For the text-containing cell, return its midpoint in [x, y] coordinate format. 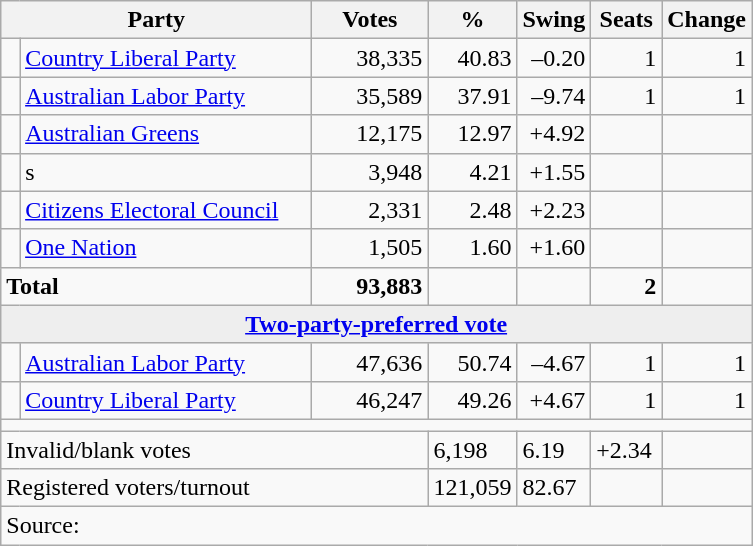
Two-party-preferred vote [376, 324]
121,059 [472, 488]
47,636 [370, 362]
4.21 [472, 172]
One Nation [166, 248]
2.48 [472, 210]
–4.67 [554, 362]
6.19 [554, 449]
Change [707, 20]
6,198 [472, 449]
+1.60 [554, 248]
+4.67 [554, 400]
Party [156, 20]
+1.55 [554, 172]
46,247 [370, 400]
3,948 [370, 172]
38,335 [370, 58]
% [472, 20]
Citizens Electoral Council [166, 210]
12.97 [472, 134]
93,883 [370, 286]
49.26 [472, 400]
1.60 [472, 248]
Total [156, 286]
82.67 [554, 488]
+2.23 [554, 210]
Seats [626, 20]
Source: [376, 526]
Australian Greens [166, 134]
–9.74 [554, 96]
50.74 [472, 362]
–0.20 [554, 58]
Invalid/blank votes [214, 449]
2 [626, 286]
Swing [554, 20]
+2.34 [626, 449]
s [166, 172]
Votes [370, 20]
+4.92 [554, 134]
2,331 [370, 210]
35,589 [370, 96]
12,175 [370, 134]
40.83 [472, 58]
Registered voters/turnout [214, 488]
1,505 [370, 248]
37.91 [472, 96]
